Extract the (X, Y) coordinate from the center of the cell holding the provided text.  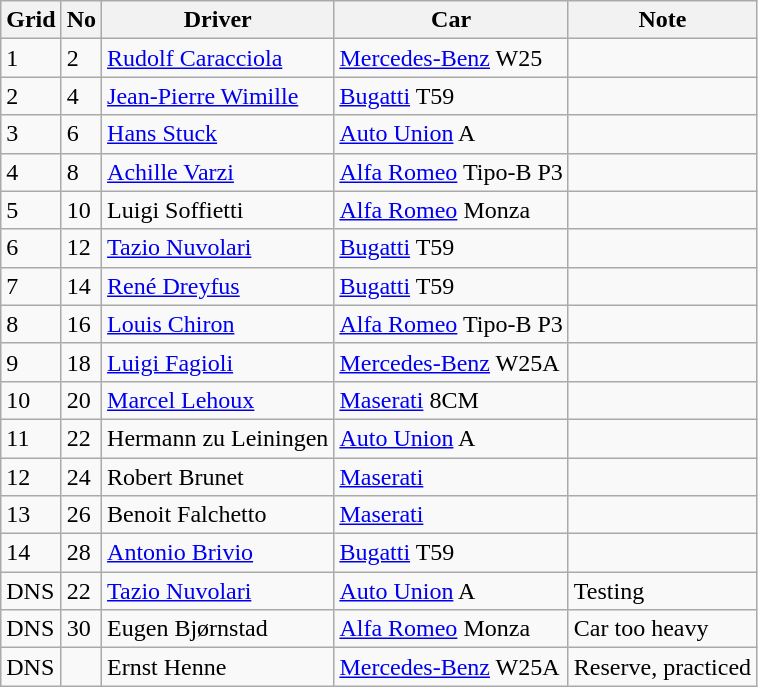
Hermann zu Leiningen (218, 438)
1 (31, 58)
Louis Chiron (218, 324)
Reserve, practiced (662, 667)
20 (81, 400)
Ernst Henne (218, 667)
5 (31, 210)
Eugen Bjørnstad (218, 629)
Note (662, 20)
3 (31, 134)
18 (81, 362)
Achille Varzi (218, 172)
Luigi Fagioli (218, 362)
Benoit Falchetto (218, 515)
26 (81, 515)
No (81, 20)
30 (81, 629)
Robert Brunet (218, 477)
7 (31, 286)
Driver (218, 20)
9 (31, 362)
28 (81, 553)
Maserati 8CM (451, 400)
13 (31, 515)
24 (81, 477)
Car too heavy (662, 629)
Mercedes-Benz W25 (451, 58)
Grid (31, 20)
Luigi Soffietti (218, 210)
16 (81, 324)
Antonio Brivio (218, 553)
Jean-Pierre Wimille (218, 96)
Marcel Lehoux (218, 400)
Hans Stuck (218, 134)
Rudolf Caracciola (218, 58)
Testing (662, 591)
René Dreyfus (218, 286)
11 (31, 438)
Car (451, 20)
